Pinpoint the cell where the given text exists, returning its [x, y] midpoint coordinate. 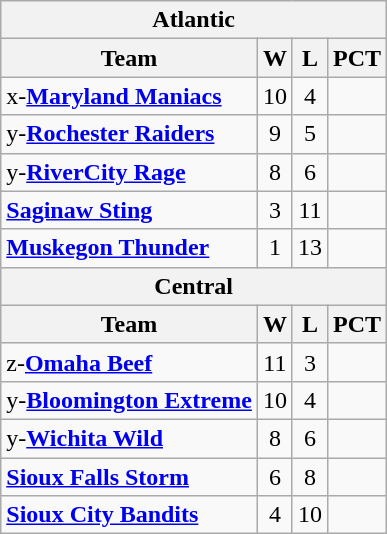
Sioux City Bandits [130, 515]
9 [274, 134]
y-RiverCity Rage [130, 172]
y-Bloomington Extreme [130, 400]
Saginaw Sting [130, 210]
1 [274, 248]
x-Maryland Maniacs [130, 96]
Muskegon Thunder [130, 248]
y-Rochester Raiders [130, 134]
Central [194, 286]
13 [310, 248]
Sioux Falls Storm [130, 477]
y-Wichita Wild [130, 438]
z-Omaha Beef [130, 362]
5 [310, 134]
Atlantic [194, 20]
